Provide the (X, Y) coordinate of the cell's center where the given text is located.  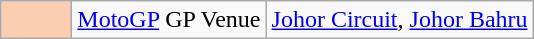
MotoGP GP Venue (169, 20)
Johor Circuit, Johor Bahru (400, 20)
